Provide the (X, Y) coordinate of the cell's center where the given text is located.  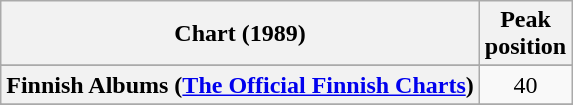
Peakposition (525, 34)
Finnish Albums (The Official Finnish Charts) (240, 85)
Chart (1989) (240, 34)
40 (525, 85)
